Search for the cell housing the specified text and yield its [x, y] center coordinate. 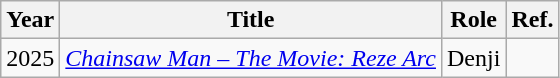
Denji [473, 58]
Role [473, 20]
2025 [30, 58]
Year [30, 20]
Title [251, 20]
Ref. [532, 20]
Chainsaw Man – The Movie: Reze Arc [251, 58]
